Search for the cell housing the specified text and yield its (X, Y) center coordinate. 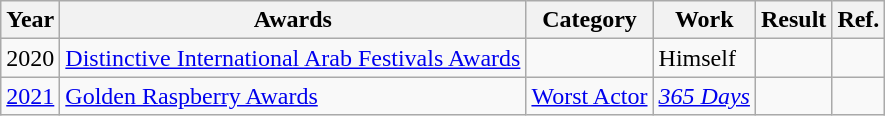
Result (793, 20)
Worst Actor (590, 96)
Himself (704, 58)
365 Days (704, 96)
Ref. (858, 20)
Awards (293, 20)
2020 (30, 58)
Distinctive International Arab Festivals Awards (293, 58)
Golden Raspberry Awards (293, 96)
Category (590, 20)
Work (704, 20)
2021 (30, 96)
Year (30, 20)
